For the text-containing cell, return its midpoint in (x, y) coordinate format. 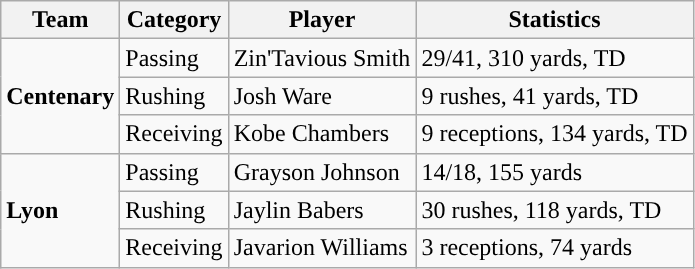
Lyon (60, 210)
Josh Ware (322, 96)
3 receptions, 74 yards (554, 248)
Centenary (60, 96)
Javarion Williams (322, 248)
Grayson Johnson (322, 172)
Player (322, 20)
Statistics (554, 20)
30 rushes, 118 yards, TD (554, 210)
29/41, 310 yards, TD (554, 58)
9 receptions, 134 yards, TD (554, 134)
Jaylin Babers (322, 210)
Category (174, 20)
9 rushes, 41 yards, TD (554, 96)
Zin'Tavious Smith (322, 58)
Team (60, 20)
14/18, 155 yards (554, 172)
Kobe Chambers (322, 134)
